Capture the cell that displays the provided text and extract its (x, y) central coordinate. 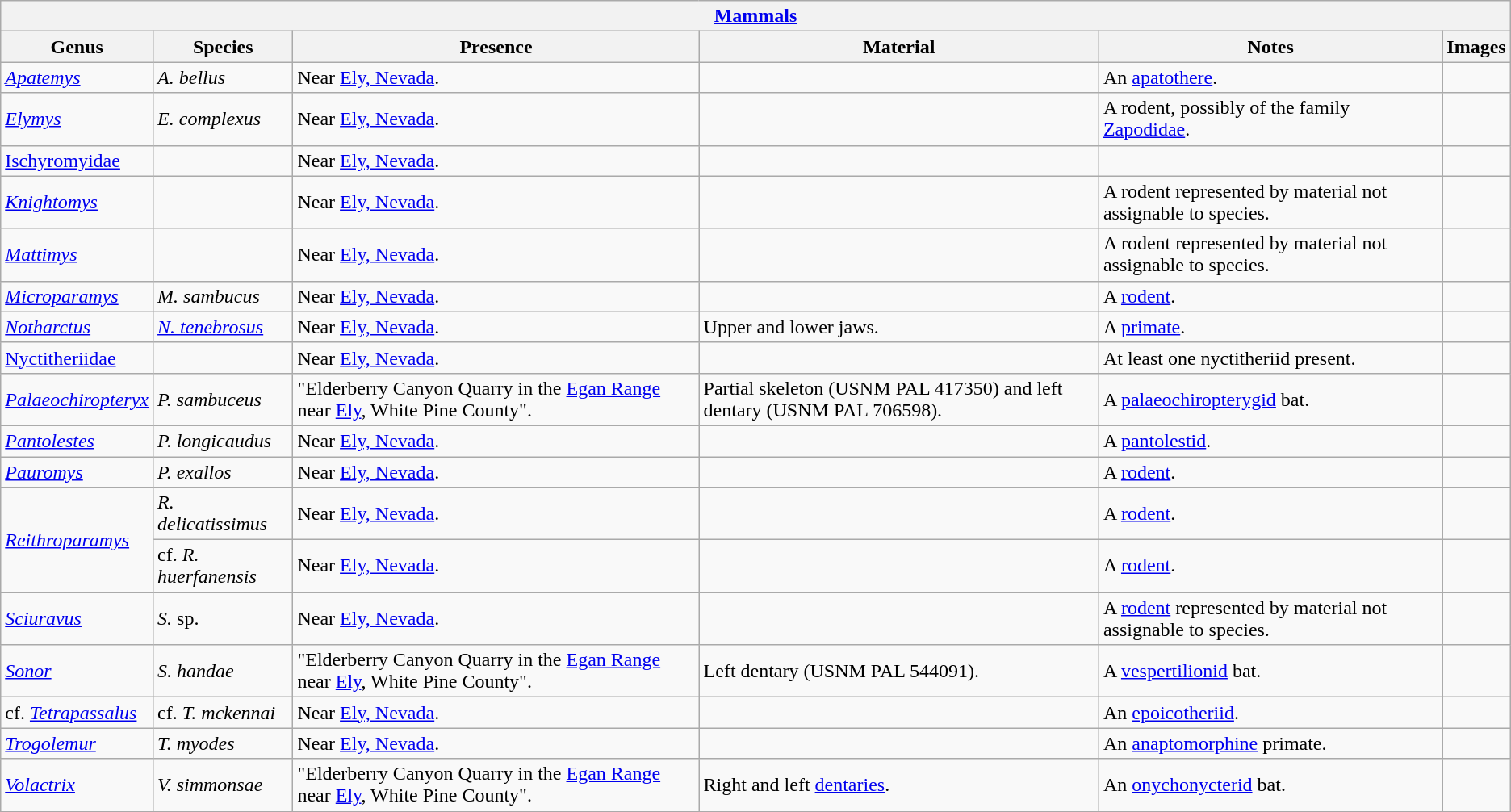
cf. R. huerfanensis (223, 567)
Elymys (77, 119)
Notharctus (77, 327)
An apatothere. (1270, 77)
M. sambucus (223, 296)
R. delicatissimus (223, 513)
At least one nyctitheriid present. (1270, 358)
A rodent, possibly of the family Zapodidae. (1270, 119)
Presence (496, 47)
Palaeochiropteryx (77, 399)
N. tenebrosus (223, 327)
A vespertilionid bat. (1270, 672)
Right and left dentaries. (899, 785)
Images (1476, 47)
An anaptomorphine primate. (1270, 743)
P. longicaudus (223, 441)
Upper and lower jaws. (899, 327)
Partial skeleton (USNM PAL 417350) and left dentary (USNM PAL 706598). (899, 399)
Volactrix (77, 785)
Reithroparamys (77, 540)
A palaeochiropterygid bat. (1270, 399)
Pauromys (77, 472)
T. myodes (223, 743)
Sciuravus (77, 618)
P. sambuceus (223, 399)
Microparamys (77, 296)
Trogolemur (77, 743)
Sonor (77, 672)
P. exallos (223, 472)
A. bellus (223, 77)
Mattimys (77, 255)
Ischyromyidae (77, 161)
Left dentary (USNM PAL 544091). (899, 672)
Mammals (755, 16)
Material (899, 47)
A pantolestid. (1270, 441)
S. handae (223, 672)
Apatemys (77, 77)
A primate. (1270, 327)
An onychonycterid bat. (1270, 785)
Genus (77, 47)
Species (223, 47)
An epoicotheriid. (1270, 713)
cf. Tetrapassalus (77, 713)
E. complexus (223, 119)
V. simmonsae (223, 785)
Notes (1270, 47)
Nyctitheriidae (77, 358)
S. sp. (223, 618)
Knightomys (77, 202)
Pantolestes (77, 441)
cf. T. mckennai (223, 713)
